Find where the given text appears and provide that cell's center as [X, Y] coordinate. 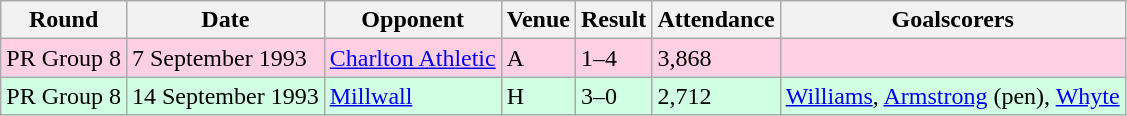
7 September 1993 [225, 58]
H [538, 96]
Round [64, 20]
14 September 1993 [225, 96]
Charlton Athletic [412, 58]
Venue [538, 20]
Goalscorers [952, 20]
Attendance [716, 20]
2,712 [716, 96]
Result [613, 20]
1–4 [613, 58]
A [538, 58]
Williams, Armstrong (pen), Whyte [952, 96]
Millwall [412, 96]
3,868 [716, 58]
Opponent [412, 20]
3–0 [613, 96]
Date [225, 20]
